Provide the (X, Y) coordinate of the cell's center where the given text is located.  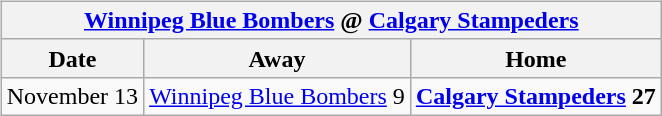
Home (536, 58)
November 13 (72, 96)
Calgary Stampeders 27 (536, 96)
Winnipeg Blue Bombers @ Calgary Stampeders (331, 20)
Date (72, 58)
Away (278, 58)
Winnipeg Blue Bombers 9 (278, 96)
